Output the [X, Y] coordinate of the center of the cell containing the given text.  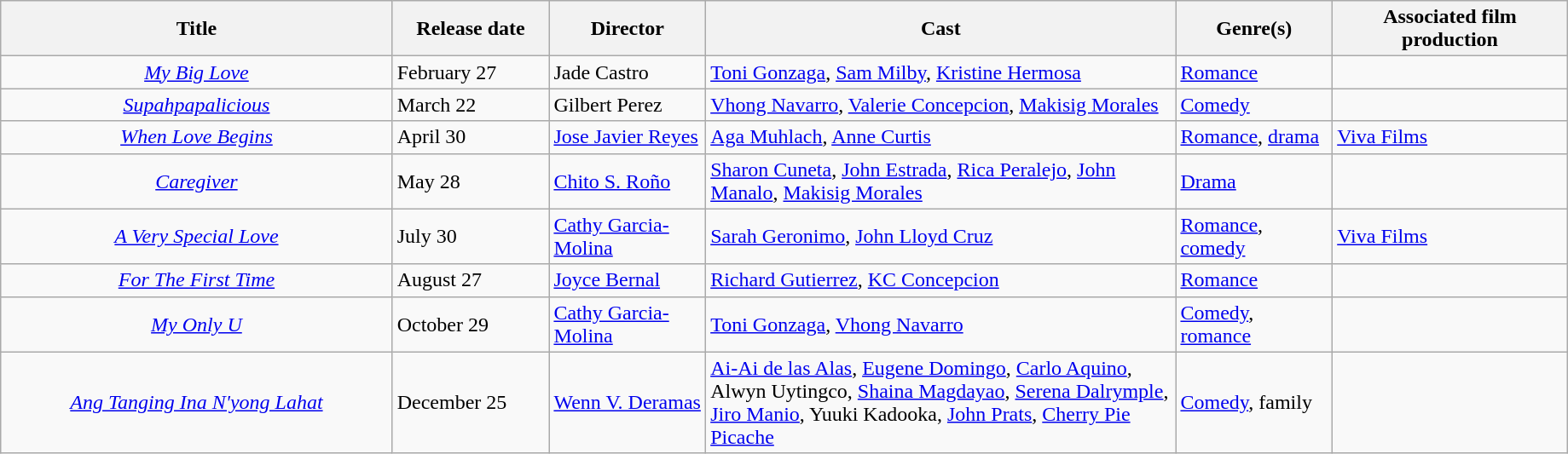
Toni Gonzaga, Sam Milby, Kristine Hermosa [941, 72]
December 25 [471, 402]
Title [196, 29]
Toni Gonzaga, Vhong Navarro [941, 324]
April 30 [471, 137]
Associated film production [1450, 29]
A Very Special Love [196, 237]
Richard Gutierrez, KC Concepcion [941, 280]
Joyce Bernal [628, 280]
Gilbert Perez [628, 105]
My Only U [196, 324]
Comedy, romance [1254, 324]
Vhong Navarro, Valerie Concepcion, Makisig Morales [941, 105]
Romance, drama [1254, 137]
Ang Tanging Ina N'yong Lahat [196, 402]
When Love Begins [196, 137]
Cast [941, 29]
Genre(s) [1254, 29]
For The First Time [196, 280]
Sharon Cuneta, John Estrada, Rica Peralejo, John Manalo, Makisig Morales [941, 181]
Wenn V. Deramas [628, 402]
Aga Muhlach, Anne Curtis [941, 137]
Sarah Geronimo, John Lloyd Cruz [941, 237]
Drama [1254, 181]
My Big Love [196, 72]
March 22 [471, 105]
May 28 [471, 181]
Director [628, 29]
Caregiver [196, 181]
February 27 [471, 72]
Jade Castro [628, 72]
Romance, comedy [1254, 237]
August 27 [471, 280]
Chito S. Roño [628, 181]
Jose Javier Reyes [628, 137]
October 29 [471, 324]
Supahpapalicious [196, 105]
Release date [471, 29]
Comedy, family [1254, 402]
July 30 [471, 237]
Comedy [1254, 105]
